Provide the (X, Y) coordinate of the cell's center where the given text is located.  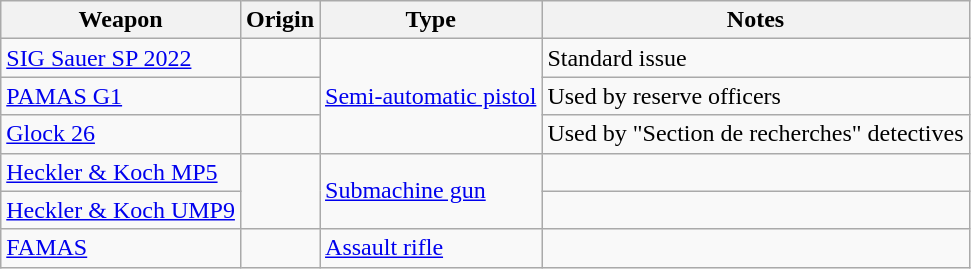
PAMAS G1 (121, 96)
Weapon (121, 20)
Used by reserve officers (756, 96)
Submachine gun (431, 191)
FAMAS (121, 248)
Type (431, 20)
Standard issue (756, 58)
Heckler & Koch UMP9 (121, 210)
Semi-automatic pistol (431, 96)
Assault rifle (431, 248)
Heckler & Koch MP5 (121, 172)
Used by "Section de recherches" detectives (756, 134)
Notes (756, 20)
Origin (280, 20)
SIG Sauer SP 2022 (121, 58)
Glock 26 (121, 134)
